From the cell containing the given text, extract its center point as (x, y) coordinate. 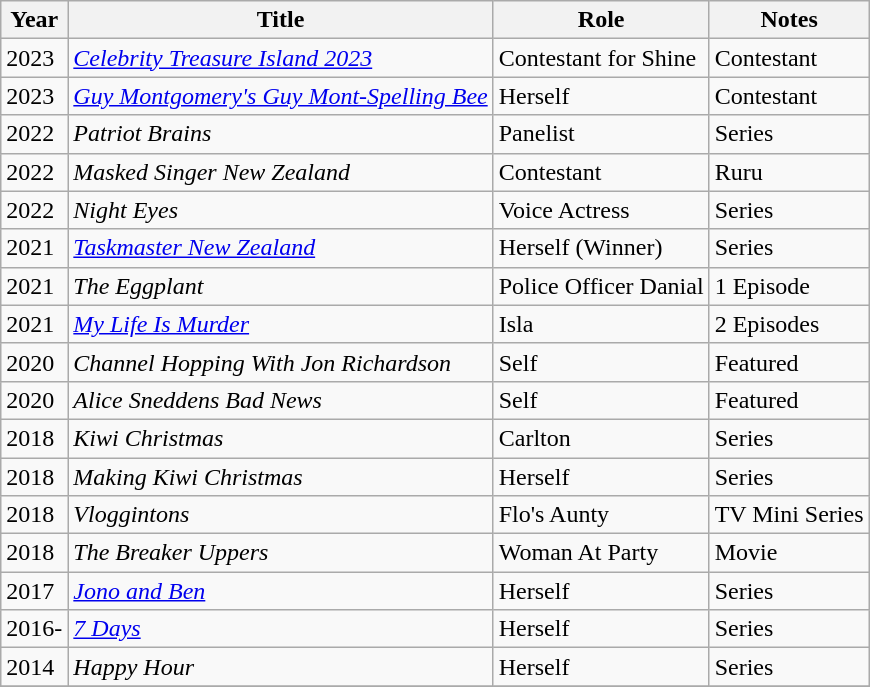
Woman At Party (601, 553)
The Eggplant (280, 286)
Title (280, 20)
2014 (34, 667)
1 Episode (789, 286)
Making Kiwi Christmas (280, 477)
TV Mini Series (789, 515)
Panelist (601, 134)
2 Episodes (789, 324)
Taskmaster New Zealand (280, 248)
Flo's Aunty (601, 515)
Alice Sneddens Bad News (280, 400)
Contestant for Shine (601, 58)
The Breaker Uppers (280, 553)
Jono and Ben (280, 591)
Vloggintons (280, 515)
Guy Montgomery's Guy Mont-Spelling Bee (280, 96)
Ruru (789, 172)
7 Days (280, 629)
Isla (601, 324)
Night Eyes (280, 210)
Role (601, 20)
2016- (34, 629)
Happy Hour (280, 667)
Masked Singer New Zealand (280, 172)
2017 (34, 591)
Carlton (601, 438)
Patriot Brains (280, 134)
Celebrity Treasure Island 2023 (280, 58)
Notes (789, 20)
Kiwi Christmas (280, 438)
Herself (Winner) (601, 248)
Movie (789, 553)
Police Officer Danial (601, 286)
Voice Actress (601, 210)
Year (34, 20)
Channel Hopping With Jon Richardson (280, 362)
My Life Is Murder (280, 324)
